Output the [x, y] coordinate of the center of the cell containing the given text.  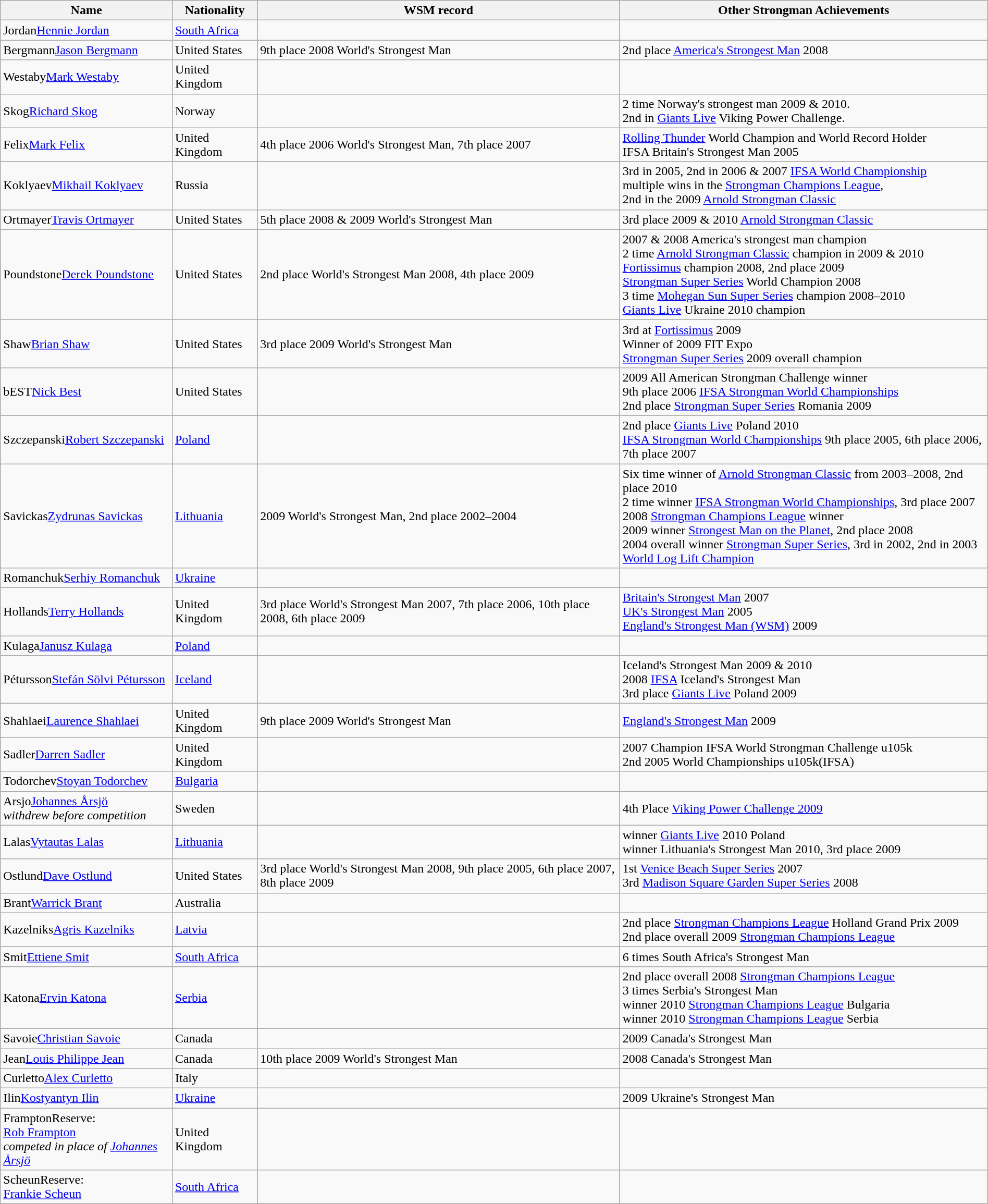
ArsjoJohannes Årsjöwithdrew before competition [87, 808]
2nd place Giants Live Poland 2010IFSA Strongman World Championships 9th place 2005, 6th place 2006, 7th place 2007 [804, 439]
Iceland's Strongest Man 2009 & 20102008 IFSA Iceland's Strongest Man3rd place Giants Live Poland 2009 [804, 680]
CurlettoAlex Curletto [87, 1078]
PoundstoneDerek Poundstone [87, 274]
Nationality [215, 10]
JeanLouis Philippe Jean [87, 1059]
2008 Canada's Strongest Man [804, 1059]
3rd place World's Strongest Man 2007, 7th place 2006, 10th place 2008, 6th place 2009 [439, 612]
9th place 2009 World's Strongest Man [439, 720]
ScheunReserve:Frankie Scheun [87, 1187]
2 time Norway's strongest man 2009 & 2010.2nd in Giants Live Viking Power Challenge. [804, 110]
4th Place Viking Power Challenge 2009 [804, 808]
SavickasZydrunas Savickas [87, 516]
2nd place World's Strongest Man 2008, 4th place 2009 [439, 274]
2007 Champion IFSA World Strongman Challenge u105k2nd 2005 World Championships u105k(IFSA) [804, 755]
10th place 2009 World's Strongest Man [439, 1059]
5th place 2008 & 2009 World's Strongest Man [439, 219]
SadlerDarren Sadler [87, 755]
Serbia [215, 998]
Australia [215, 903]
2009 Ukraine's Strongest Man [804, 1098]
BergmannJason Bergmann [87, 50]
FelixMark Felix [87, 145]
3rd place 2009 World's Strongest Man [439, 343]
SzczepanskiRobert Szczepanski [87, 439]
Norway [215, 110]
LalasVytautas Lalas [87, 842]
SmitEttiene Smit [87, 956]
SkogRichard Skog [87, 110]
England's Strongest Man 2009 [804, 720]
3rd place 2009 & 2010 Arnold Strongman Classic [804, 219]
Bulgaria [215, 781]
KatonaErvin Katona [87, 998]
2009 Canada's Strongest Man [804, 1038]
ShahlaeiLaurence Shahlaei [87, 720]
SavoieChristian Savoie [87, 1038]
6 times South Africa's Strongest Man [804, 956]
IlinKostyantyn Ilin [87, 1098]
Other Strongman Achievements [804, 10]
Iceland [215, 680]
PéturssonStefán Sölvi Pétursson [87, 680]
WSM record [439, 10]
1st Venice Beach Super Series 20073rd Madison Square Garden Super Series 2008 [804, 876]
BrantWarrick Brant [87, 903]
Name [87, 10]
Latvia [215, 930]
2009 All American Strongman Challenge winner9th place 2006 IFSA Strongman World Championships2nd place Strongman Super Series Romania 2009 [804, 391]
bESTNick Best [87, 391]
FramptonReserve:Rob Framptoncompeted in place of Johannes Årsjö [87, 1139]
KoklyaevMikhail Koklyaev [87, 186]
4th place 2006 World's Strongest Man, 7th place 2007 [439, 145]
2nd place America's Strongest Man 2008 [804, 50]
Russia [215, 186]
KazelniksAgris Kazelniks [87, 930]
winner Giants Live 2010 Polandwinner Lithuania's Strongest Man 2010, 3rd place 2009 [804, 842]
TodorchevStoyan Todorchev [87, 781]
2nd place Strongman Champions League Holland Grand Prix 20092nd place overall 2009 Strongman Champions League [804, 930]
Britain's Strongest Man 2007UK's Strongest Man 2005England's Strongest Man (WSM) 2009 [804, 612]
HollandsTerry Hollands [87, 612]
JordanHennie Jordan [87, 30]
WestabyMark Westaby [87, 77]
KulagaJanusz Kulaga [87, 646]
Italy [215, 1078]
ShawBrian Shaw [87, 343]
OrtmayerTravis Ortmayer [87, 219]
Rolling Thunder World Champion and World Record HolderIFSA Britain's Strongest Man 2005 [804, 145]
9th place 2008 World's Strongest Man [439, 50]
Sweden [215, 808]
2009 World's Strongest Man, 2nd place 2002–2004 [439, 516]
OstlundDave Ostlund [87, 876]
3rd place World's Strongest Man 2008, 9th place 2005, 6th place 2007, 8th place 2009 [439, 876]
3rd in 2005, 2nd in 2006 & 2007 IFSA World Championshipmultiple wins in the Strongman Champions League, 2nd in the 2009 Arnold Strongman Classic [804, 186]
RomanchukSerhiy Romanchuk [87, 578]
3rd at Fortissimus 2009Winner of 2009 FIT ExpoStrongman Super Series 2009 overall champion [804, 343]
